Return the [X, Y] coordinate for the center point of the cell that contains the specified text.  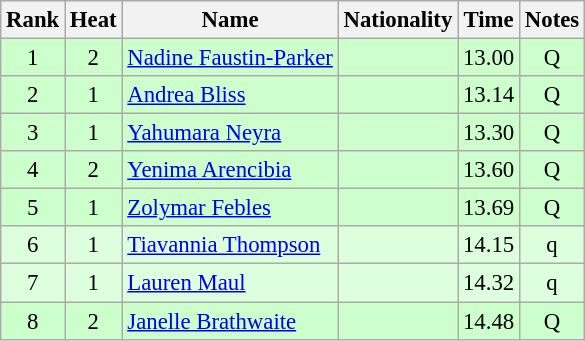
8 [33, 321]
Time [489, 20]
13.14 [489, 95]
Yenima Arencibia [230, 170]
Zolymar Febles [230, 208]
13.60 [489, 170]
14.15 [489, 245]
Yahumara Neyra [230, 133]
Nadine Faustin-Parker [230, 58]
14.48 [489, 321]
4 [33, 170]
Nationality [398, 20]
Heat [94, 20]
3 [33, 133]
7 [33, 283]
13.30 [489, 133]
Lauren Maul [230, 283]
Name [230, 20]
Rank [33, 20]
5 [33, 208]
Andrea Bliss [230, 95]
13.00 [489, 58]
13.69 [489, 208]
6 [33, 245]
Tiavannia Thompson [230, 245]
14.32 [489, 283]
Notes [552, 20]
Janelle Brathwaite [230, 321]
